Return the [X, Y] coordinate for the center point of the cell that contains the specified text.  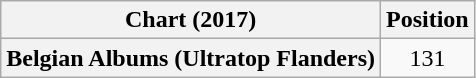
Chart (2017) [191, 20]
131 [428, 58]
Belgian Albums (Ultratop Flanders) [191, 58]
Position [428, 20]
